From the cell containing the given text, extract its center point as [X, Y] coordinate. 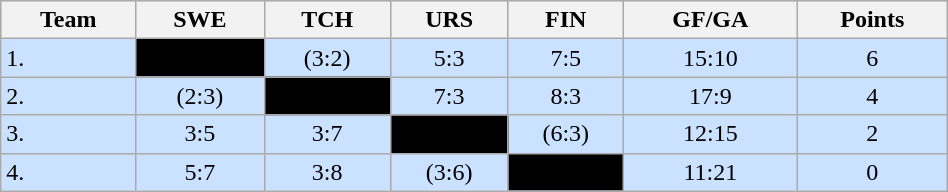
5:7 [200, 172]
(3:2) [327, 58]
12:15 [710, 134]
1. [68, 58]
3:5 [200, 134]
SWE [200, 20]
4. [68, 172]
8:3 [566, 96]
2 [872, 134]
TCH [327, 20]
GF/GA [710, 20]
3. [68, 134]
3:7 [327, 134]
17:9 [710, 96]
0 [872, 172]
(2:3) [200, 96]
FIN [566, 20]
7:3 [449, 96]
(3:6) [449, 172]
3:8 [327, 172]
(6:3) [566, 134]
URS [449, 20]
6 [872, 58]
Points [872, 20]
11:21 [710, 172]
7:5 [566, 58]
Team [68, 20]
4 [872, 96]
2. [68, 96]
5:3 [449, 58]
15:10 [710, 58]
